Identify which cell holds the provided text, then report its (X, Y) central coordinate. 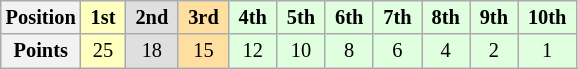
6th (349, 17)
18 (152, 51)
4th (253, 17)
15 (203, 51)
3rd (203, 17)
2 (494, 51)
2nd (152, 17)
10 (301, 51)
9th (494, 17)
5th (301, 17)
1st (104, 17)
1 (547, 51)
8 (349, 51)
8th (446, 17)
Points (41, 51)
4 (446, 51)
25 (104, 51)
7th (397, 17)
10th (547, 17)
Position (41, 17)
6 (397, 51)
12 (253, 51)
